Determine the [X, Y] coordinate at the center of the cell enclosing the given text.  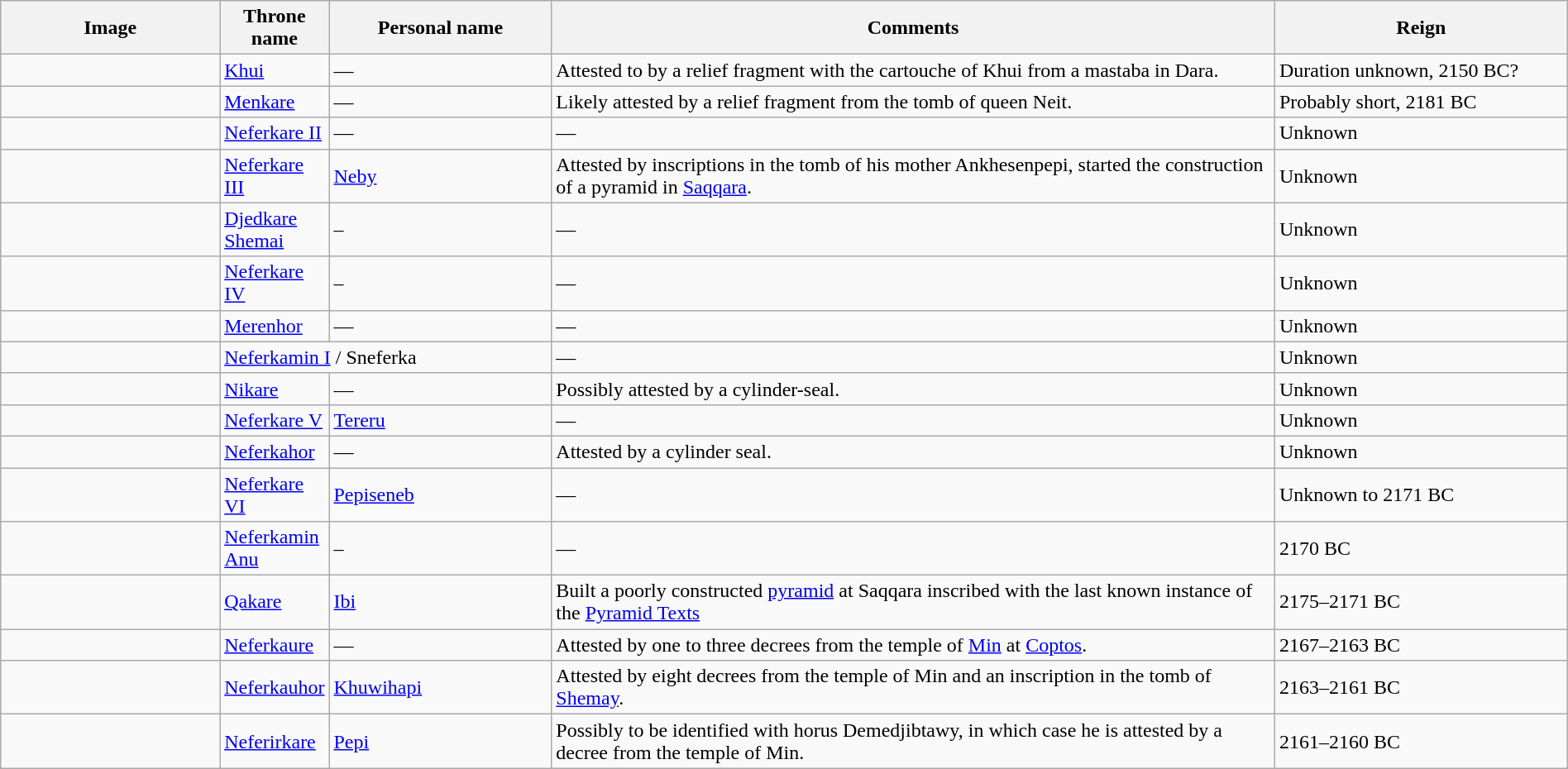
Menkare [275, 102]
Neferkauhor [275, 688]
Neferkamin Anu [275, 549]
2161–2160 BC [1421, 741]
Image [111, 28]
Attested by eight decrees from the temple of Min and an inscription in the tomb of Shemay. [913, 688]
Likely attested by a relief fragment from the tomb of queen Neit. [913, 102]
2167–2163 BC [1421, 645]
2175–2171 BC [1421, 602]
Merenhor [275, 326]
Attested by a cylinder seal. [913, 451]
Unknown to 2171 BC [1421, 494]
Attested by one to three decrees from the temple of Min at Coptos. [913, 645]
Throne name [275, 28]
Neferkamin I / Sneferka [385, 357]
Personal name [440, 28]
Khuwihapi [440, 688]
Ibi [440, 602]
2163–2161 BC [1421, 688]
Neferkare II [275, 133]
Duration unknown, 2150 BC? [1421, 70]
Neferkare IV [275, 283]
Neferkare VI [275, 494]
Neferkahor [275, 451]
Comments [913, 28]
Attested by inscriptions in the tomb of his mother Ankhesenpepi, started the construction of a pyramid in Saqqara. [913, 175]
Reign [1421, 28]
Neby [440, 175]
Built a poorly constructed pyramid at Saqqara inscribed with the last known instance of the Pyramid Texts [913, 602]
Djedkare Shemai [275, 230]
Khui [275, 70]
Neferkare III [275, 175]
Tereru [440, 420]
Neferkare V [275, 420]
Qakare [275, 602]
Attested to by a relief fragment with the cartouche of Khui from a mastaba in Dara. [913, 70]
Possibly to be identified with horus Demedjibtawy, in which case he is attested by a decree from the temple of Min. [913, 741]
2170 BC [1421, 549]
Probably short, 2181 BC [1421, 102]
Neferkaure [275, 645]
Pepi [440, 741]
Pepiseneb [440, 494]
Neferirkare [275, 741]
Nikare [275, 389]
Possibly attested by a cylinder-seal. [913, 389]
